Locate the cell with the specified text and output its (x, y) center coordinate. 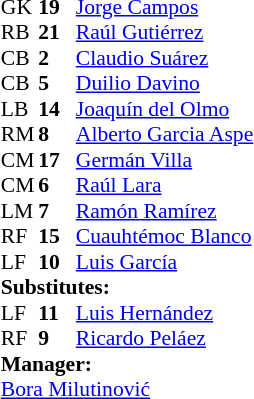
21 (57, 33)
Luis García (164, 262)
LB (20, 109)
17 (57, 160)
Cuauhtémoc Blanco (164, 237)
Raúl Lara (164, 185)
Joaquín del Olmo (164, 109)
6 (57, 185)
Luis Hernández (164, 313)
Ricardo Peláez (164, 339)
Germán Villa (164, 160)
LM (20, 211)
11 (57, 313)
9 (57, 339)
7 (57, 211)
15 (57, 237)
Alberto Garcia Aspe (164, 135)
Manager: (127, 364)
Raúl Gutiérrez (164, 33)
RB (20, 33)
5 (57, 83)
Substitutes: (127, 287)
Ramón Ramírez (164, 211)
2 (57, 58)
8 (57, 135)
Claudio Suárez (164, 58)
10 (57, 262)
14 (57, 109)
RM (20, 135)
Duilio Davino (164, 83)
